Output the [x, y] coordinate of the center of the cell containing the given text.  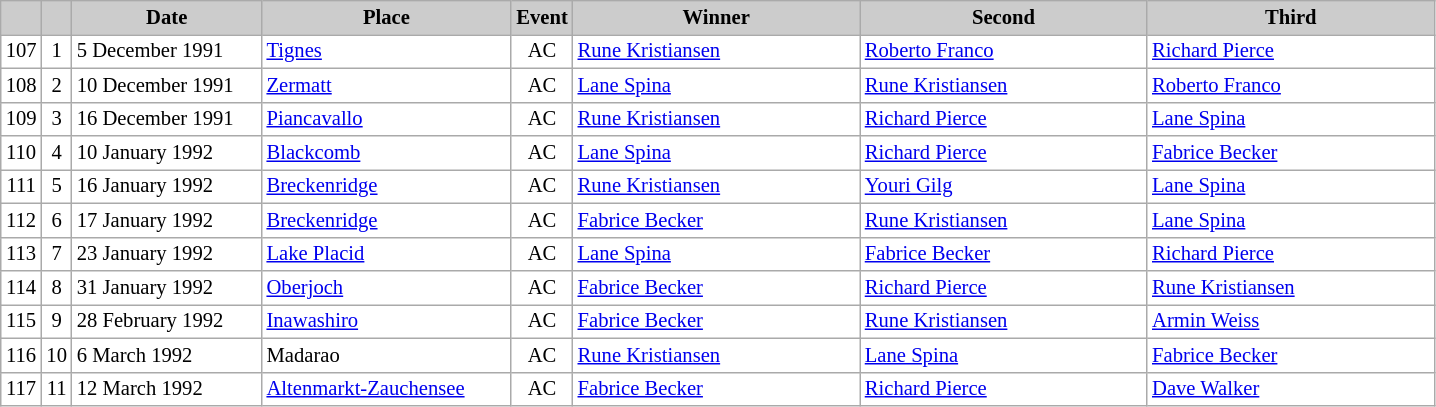
Piancavallo [387, 119]
Dave Walker [1290, 389]
7 [56, 254]
Event [542, 17]
23 January 1992 [167, 254]
Blackcomb [387, 153]
6 [56, 220]
108 [22, 85]
Winner [716, 17]
110 [22, 153]
Date [167, 17]
11 [56, 389]
111 [22, 186]
31 January 1992 [167, 287]
117 [22, 389]
4 [56, 153]
Madarao [387, 355]
115 [22, 321]
Second [1004, 17]
28 February 1992 [167, 321]
Third [1290, 17]
Zermatt [387, 85]
6 March 1992 [167, 355]
Place [387, 17]
109 [22, 119]
10 January 1992 [167, 153]
10 December 1991 [167, 85]
5 [56, 186]
Altenmarkt-Zauchensee [387, 389]
Tignes [387, 51]
12 March 1992 [167, 389]
16 December 1991 [167, 119]
Inawashiro [387, 321]
3 [56, 119]
9 [56, 321]
Oberjoch [387, 287]
10 [56, 355]
5 December 1991 [167, 51]
17 January 1992 [167, 220]
2 [56, 85]
1 [56, 51]
107 [22, 51]
Armin Weiss [1290, 321]
113 [22, 254]
112 [22, 220]
16 January 1992 [167, 186]
116 [22, 355]
8 [56, 287]
114 [22, 287]
Youri Gilg [1004, 186]
Lake Placid [387, 254]
